From the cell containing the given text, extract its center point as (X, Y) coordinate. 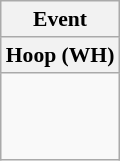
Hoop (WH) (60, 55)
Event (60, 19)
